Pinpoint the cell where the given text exists, returning its (X, Y) midpoint coordinate. 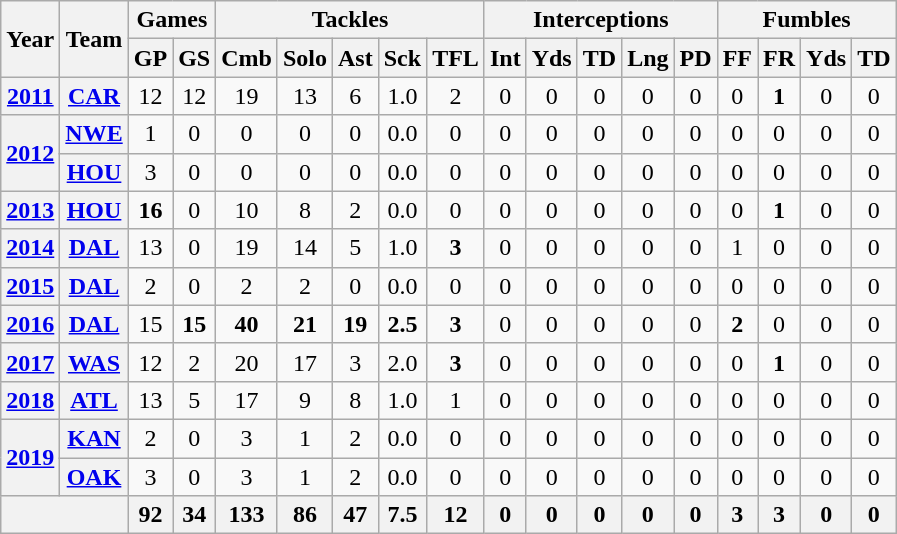
CAR (94, 96)
Fumbles (806, 20)
Games (172, 20)
NWE (94, 134)
2015 (30, 286)
Lng (648, 58)
OAK (94, 477)
2.5 (402, 324)
14 (304, 248)
GP (150, 58)
7.5 (402, 515)
2.0 (402, 362)
34 (194, 515)
Cmb (247, 58)
20 (247, 362)
133 (247, 515)
9 (304, 400)
TFL (456, 58)
Sck (402, 58)
21 (304, 324)
2018 (30, 400)
PD (696, 58)
86 (304, 515)
Int (505, 58)
Solo (304, 58)
2011 (30, 96)
47 (356, 515)
92 (150, 515)
2016 (30, 324)
Interceptions (600, 20)
2019 (30, 457)
2013 (30, 210)
KAN (94, 438)
Tackles (350, 20)
40 (247, 324)
Year (30, 39)
2014 (30, 248)
FR (780, 58)
GS (194, 58)
FF (737, 58)
WAS (94, 362)
2017 (30, 362)
Team (94, 39)
ATL (94, 400)
16 (150, 210)
Ast (356, 58)
2012 (30, 153)
10 (247, 210)
6 (356, 96)
